Capture the cell that displays the provided text and extract its [x, y] central coordinate. 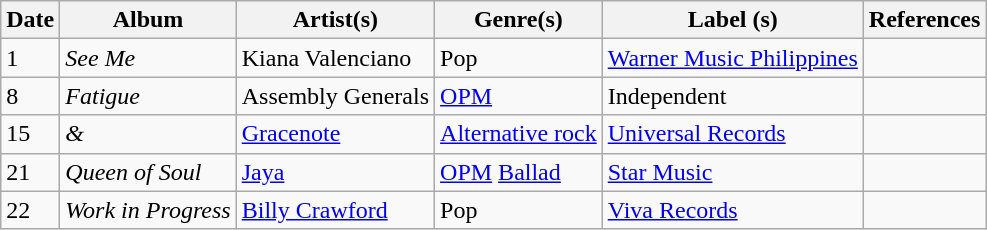
Date [30, 20]
OPM Ballad [519, 172]
Album [148, 20]
22 [30, 210]
8 [30, 96]
Fatigue [148, 96]
References [924, 20]
OPM [519, 96]
21 [30, 172]
Viva Records [732, 210]
Alternative rock [519, 134]
Independent [732, 96]
Work in Progress [148, 210]
Artist(s) [335, 20]
Gracenote [335, 134]
Assembly Generals [335, 96]
Universal Records [732, 134]
Star Music [732, 172]
Warner Music Philippines [732, 58]
Genre(s) [519, 20]
Kiana Valenciano [335, 58]
Label (s) [732, 20]
15 [30, 134]
See Me [148, 58]
& [148, 134]
Queen of Soul [148, 172]
Jaya [335, 172]
1 [30, 58]
Billy Crawford [335, 210]
